Output the [X, Y] coordinate of the center of the cell containing the given text.  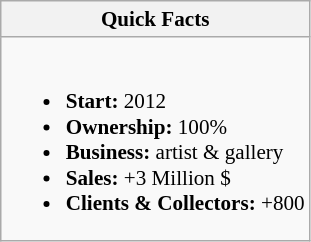
Start: 2012Ownership: 100%Business: artist & gallerySales: +3 Million $Clients & Collectors: +800 [156, 138]
Quick Facts [156, 18]
